From the cell containing the given text, extract its center point as [x, y] coordinate. 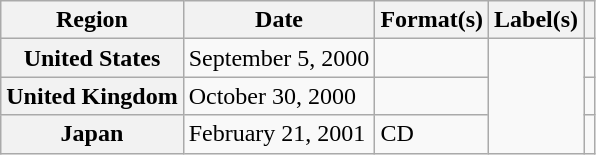
CD [432, 134]
Label(s) [536, 20]
Date [279, 20]
Region [92, 20]
Format(s) [432, 20]
United States [92, 58]
September 5, 2000 [279, 58]
February 21, 2001 [279, 134]
Japan [92, 134]
United Kingdom [92, 96]
October 30, 2000 [279, 96]
